Output the (x, y) coordinate of the center of the cell containing the given text.  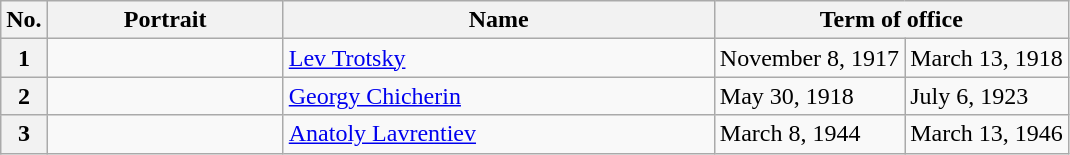
Portrait (165, 20)
No. (24, 20)
2 (24, 96)
March 13, 1918 (987, 58)
Name (498, 20)
Anatoly Lavrentiev (498, 134)
Term of office (891, 20)
3 (24, 134)
July 6, 1923 (987, 96)
May 30, 1918 (809, 96)
1 (24, 58)
Lev Trotsky (498, 58)
March 8, 1944 (809, 134)
November 8, 1917 (809, 58)
March 13, 1946 (987, 134)
Georgy Chicherin (498, 96)
